Locate the cell with the specified text and output its [X, Y] center coordinate. 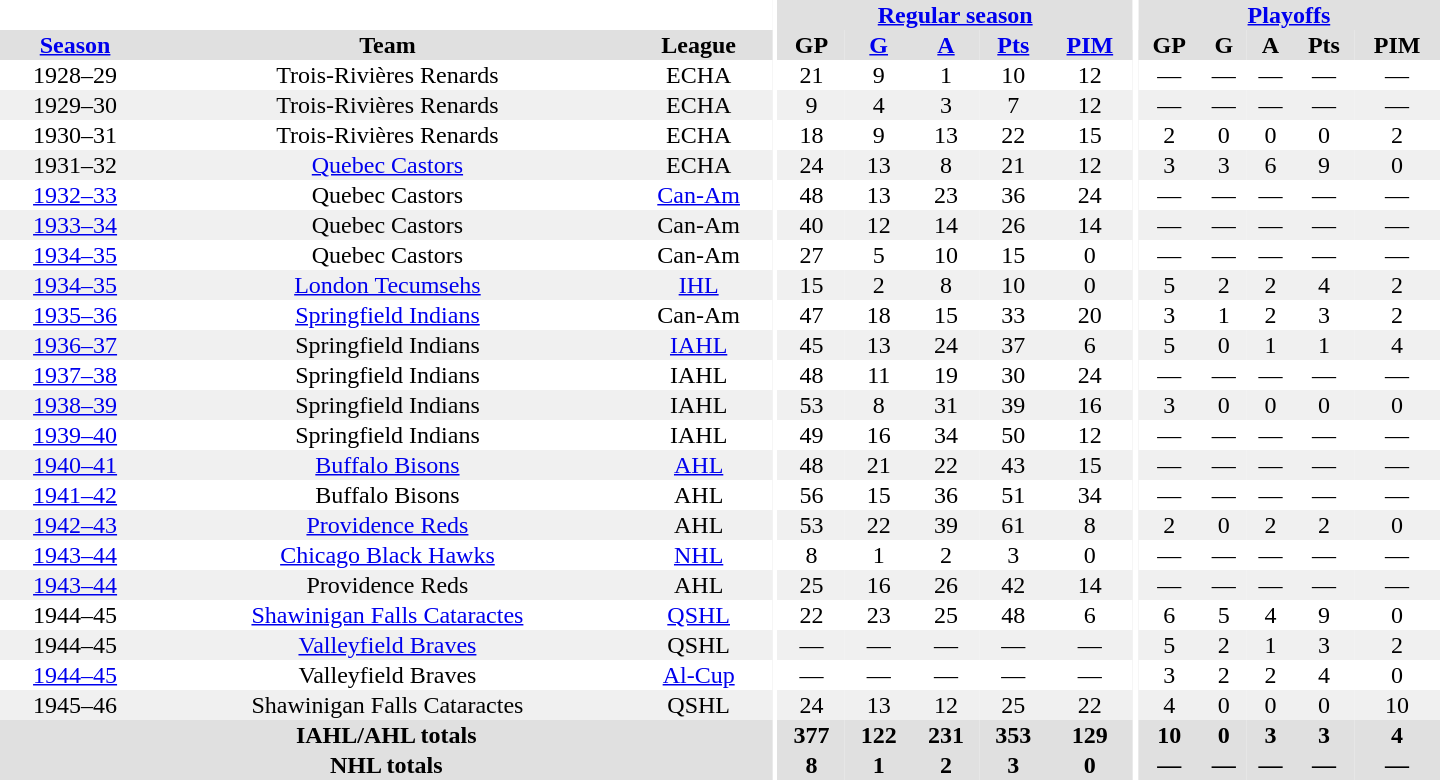
1936–37 [75, 345]
Team [388, 45]
1929–30 [75, 105]
1942–43 [75, 525]
122 [878, 735]
19 [946, 375]
56 [812, 495]
7 [1014, 105]
London Tecumsehs [388, 285]
27 [812, 255]
1928–29 [75, 75]
1939–40 [75, 435]
377 [812, 735]
43 [1014, 465]
IHL [699, 285]
Regular season [956, 15]
1940–41 [75, 465]
Al-Cup [699, 675]
30 [1014, 375]
37 [1014, 345]
1945–46 [75, 705]
1931–32 [75, 165]
1932–33 [75, 195]
11 [878, 375]
33 [1014, 315]
Season [75, 45]
42 [1014, 585]
1930–31 [75, 135]
51 [1014, 495]
League [699, 45]
Chicago Black Hawks [388, 555]
1935–36 [75, 315]
129 [1090, 735]
NHL [699, 555]
Playoffs [1289, 15]
20 [1090, 315]
1938–39 [75, 405]
40 [812, 225]
IAHL/AHL totals [386, 735]
61 [1014, 525]
1941–42 [75, 495]
31 [946, 405]
1933–34 [75, 225]
NHL totals [386, 765]
353 [1014, 735]
231 [946, 735]
47 [812, 315]
45 [812, 345]
50 [1014, 435]
1937–38 [75, 375]
49 [812, 435]
